Locate the cell with the specified text and output its (X, Y) center coordinate. 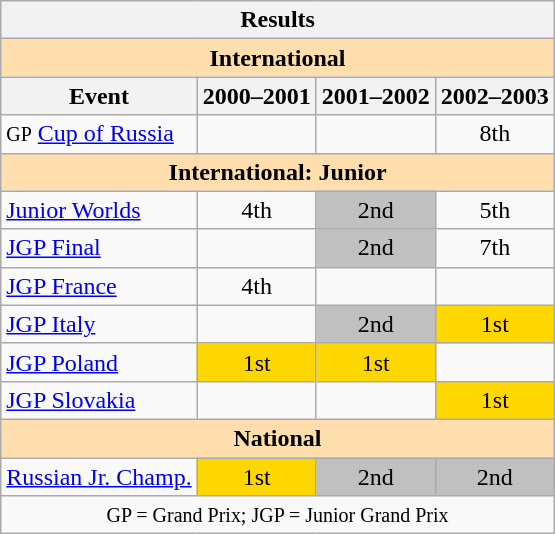
8th (494, 134)
7th (494, 248)
5th (494, 210)
JGP Italy (99, 324)
Event (99, 96)
JGP Final (99, 248)
2000–2001 (256, 96)
Russian Jr. Champ. (99, 477)
JGP France (99, 286)
GP = Grand Prix; JGP = Junior Grand Prix (278, 515)
JGP Poland (99, 362)
International: Junior (278, 172)
2001–2002 (376, 96)
2002–2003 (494, 96)
National (278, 438)
GP Cup of Russia (99, 134)
Results (278, 20)
Junior Worlds (99, 210)
JGP Slovakia (99, 400)
International (278, 58)
